Output the [X, Y] coordinate of the center of the cell containing the given text.  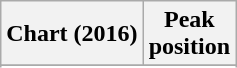
Peak position [189, 34]
Chart (2016) [72, 34]
